Return the [x, y] coordinate for the center point of the cell that contains the specified text.  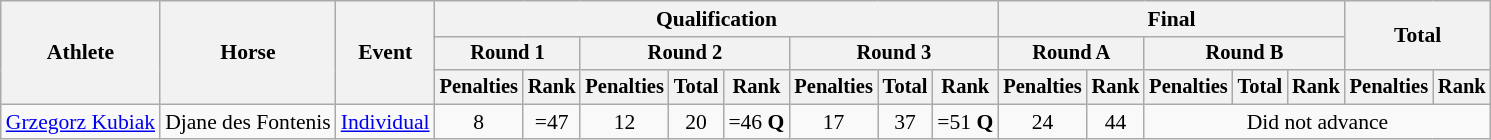
Djane des Fontenis [248, 122]
Round B [1244, 54]
8 [479, 122]
=47 [552, 122]
Did not advance [1317, 122]
=46 Q [756, 122]
20 [696, 122]
Qualification [717, 19]
37 [906, 122]
24 [1042, 122]
Athlete [80, 52]
Final [1171, 19]
Grzegorz Kubiak [80, 122]
Round 1 [508, 54]
Horse [248, 52]
Round A [1071, 54]
12 [624, 122]
44 [1116, 122]
Round 3 [894, 54]
17 [833, 122]
Event [386, 52]
Round 2 [684, 54]
Individual [386, 122]
=51 Q [965, 122]
